Detect which cell encompasses the target text, then output its (x, y) center coordinate. 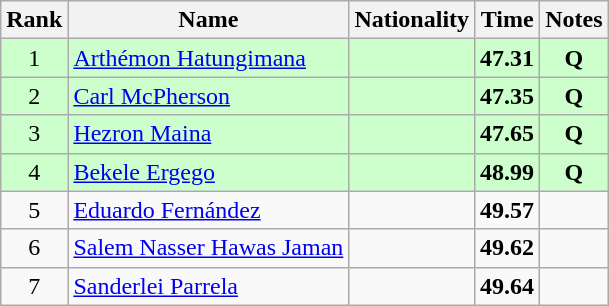
1 (34, 58)
Rank (34, 20)
47.35 (508, 96)
Bekele Ergego (208, 172)
Sanderlei Parrela (208, 286)
Hezron Maina (208, 134)
Salem Nasser Hawas Jaman (208, 248)
Notes (574, 20)
47.31 (508, 58)
49.64 (508, 286)
Nationality (412, 20)
49.62 (508, 248)
4 (34, 172)
Name (208, 20)
48.99 (508, 172)
6 (34, 248)
47.65 (508, 134)
Carl McPherson (208, 96)
5 (34, 210)
Eduardo Fernández (208, 210)
49.57 (508, 210)
7 (34, 286)
Arthémon Hatungimana (208, 58)
Time (508, 20)
2 (34, 96)
3 (34, 134)
